Find where the given text appears and provide that cell's center as [X, Y] coordinate. 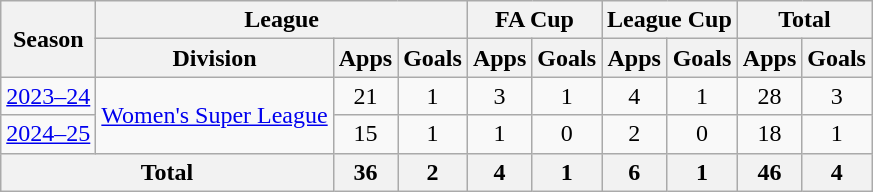
15 [365, 134]
28 [769, 96]
League Cup [670, 20]
Women's Super League [214, 115]
League [282, 20]
21 [365, 96]
FA Cup [534, 20]
18 [769, 134]
2023–24 [48, 96]
6 [634, 172]
Season [48, 39]
Division [214, 58]
46 [769, 172]
36 [365, 172]
2024–25 [48, 134]
